Provide the [x, y] coordinate of the cell's center where the given text is located.  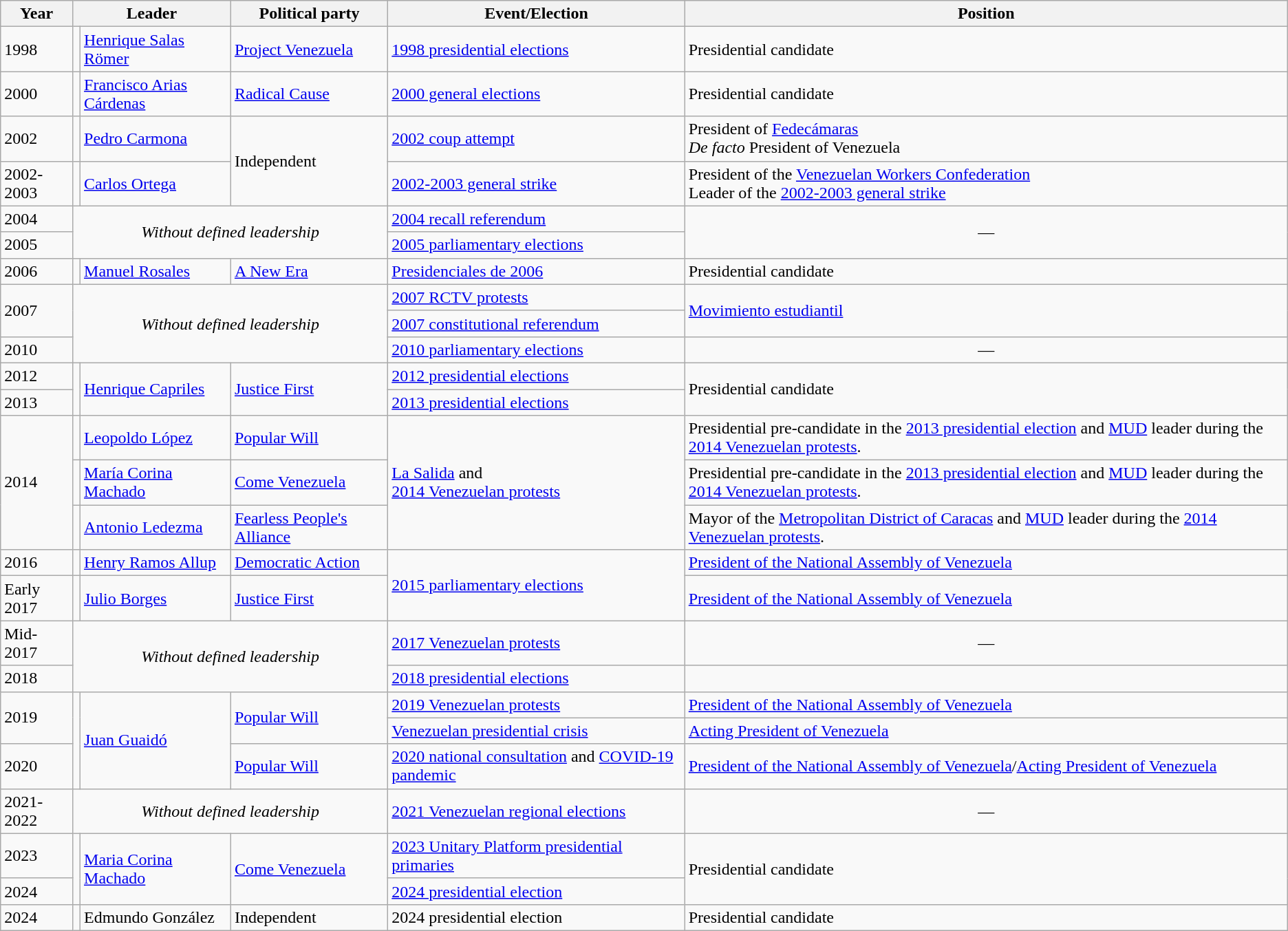
Mayor of the Metropolitan District of Caracas and MUD leader during the 2014 Venezuelan protests. [986, 527]
President of the Venezuelan Workers ConfederationLeader of the 2002-2003 general strike [986, 183]
A New Era [309, 271]
2000 [37, 94]
1998 presidential elections [537, 50]
Pedro Carmona [155, 139]
Henrique Salas Römer [155, 50]
2020 [37, 767]
María Corina Machado [155, 483]
2007 RCTV protests [537, 297]
Julio Borges [155, 599]
2005 parliamentary elections [537, 245]
2010 [37, 350]
2006 [37, 271]
Movimiento estudiantil [986, 310]
2021-2022 [37, 811]
Political party [309, 14]
Early 2017 [37, 599]
Venezuelan presidential crisis [537, 731]
Project Venezuela [309, 50]
2004 recall referendum [537, 219]
2010 parliamentary elections [537, 350]
Mid-2017 [37, 643]
2018 [37, 678]
Year [37, 14]
Manuel Rosales [155, 271]
2002 [37, 139]
2002-2003 [37, 183]
2019 [37, 718]
Henrique Capriles [155, 389]
2013 presidential elections [537, 403]
1998 [37, 50]
2005 [37, 245]
Carlos Ortega [155, 183]
2007 constitutional referendum [537, 323]
2018 presidential elections [537, 678]
Presidenciales de 2006 [537, 271]
Antonio Ledezma [155, 527]
Leader [151, 14]
2019 Venezuelan protests [537, 705]
Juan Guaidó [155, 740]
Position [986, 14]
2012 presidential elections [537, 376]
2014 [37, 483]
2017 Venezuelan protests [537, 643]
2020 national consultation and COVID-19 pandemic [537, 767]
2007 [37, 310]
La Salida and2014 Venezuelan protests [537, 483]
2012 [37, 376]
Edmundo González [155, 917]
Radical Cause [309, 94]
Event/Election [537, 14]
2016 [37, 563]
2023 [37, 856]
Acting President of Venezuela [986, 731]
2004 [37, 219]
2021 Venezuelan regional elections [537, 811]
2015 parliamentary elections [537, 585]
2000 general elections [537, 94]
2002 coup attempt [537, 139]
Fearless People's Alliance [309, 527]
2013 [37, 403]
Leopoldo López [155, 438]
Democratic Action [309, 563]
President of FedecámarasDe facto President of Venezuela [986, 139]
President of the National Assembly of Venezuela/Acting President of Venezuela [986, 767]
2002-2003 general strike [537, 183]
Maria Corina Machado [155, 868]
Henry Ramos Allup [155, 563]
Francisco Arias Cárdenas [155, 94]
2023 Unitary Platform presidential primaries [537, 856]
